For the text-containing cell, return its midpoint in (x, y) coordinate format. 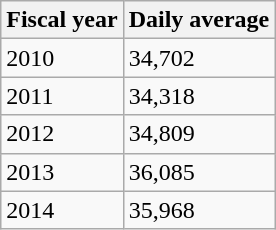
35,968 (199, 210)
36,085 (199, 172)
34,318 (199, 96)
Daily average (199, 20)
34,809 (199, 134)
34,702 (199, 58)
2012 (62, 134)
2013 (62, 172)
2010 (62, 58)
2014 (62, 210)
2011 (62, 96)
Fiscal year (62, 20)
